Return [X, Y] of the center of cell containing provided text 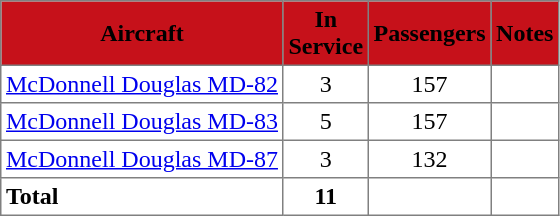
132 [429, 159]
5 [326, 122]
Aircraft [142, 33]
Passengers [429, 33]
Total [142, 197]
11 [326, 197]
McDonnell Douglas MD-87 [142, 159]
Notes [525, 33]
InService [326, 33]
McDonnell Douglas MD-82 [142, 84]
McDonnell Douglas MD-83 [142, 122]
